Provide the (x, y) coordinate of the cell's center where the given text is located.  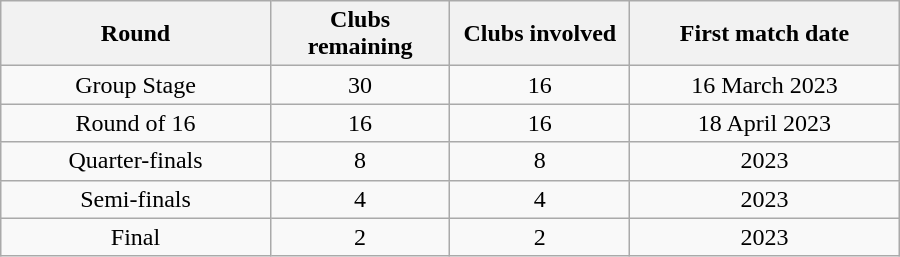
Semi-finals (136, 199)
Clubs remaining (360, 34)
18 April 2023 (765, 123)
Group Stage (136, 85)
Final (136, 237)
First match date (765, 34)
Round of 16 (136, 123)
Round (136, 34)
30 (360, 85)
16 March 2023 (765, 85)
Quarter-finals (136, 161)
Clubs involved (540, 34)
